Return [X, Y] of the center of cell containing provided text 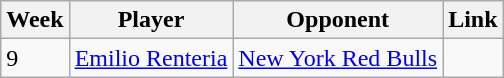
9 [35, 58]
New York Red Bulls [338, 58]
Week [35, 20]
Opponent [338, 20]
Emilio Renteria [151, 58]
Link [473, 20]
Player [151, 20]
